Search for the cell housing the specified text and yield its [X, Y] center coordinate. 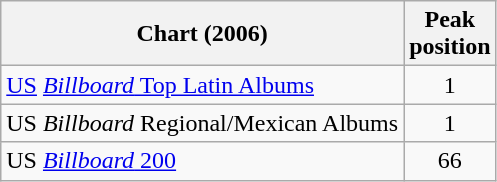
US Billboard Regional/Mexican Albums [202, 123]
US Billboard 200 [202, 161]
US Billboard Top Latin Albums [202, 85]
66 [450, 161]
Peakposition [450, 34]
Chart (2006) [202, 34]
